Identify which cell holds the provided text, then report its (x, y) central coordinate. 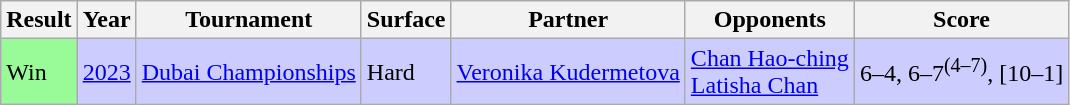
Hard (406, 72)
Tournament (248, 20)
Year (106, 20)
Dubai Championships (248, 72)
Chan Hao-ching Latisha Chan (770, 72)
Score (961, 20)
Opponents (770, 20)
Veronika Kudermetova (568, 72)
Partner (568, 20)
Win (39, 72)
2023 (106, 72)
Surface (406, 20)
6–4, 6–7(4–7), [10–1] (961, 72)
Result (39, 20)
